From the cell containing the given text, extract its center point as (X, Y) coordinate. 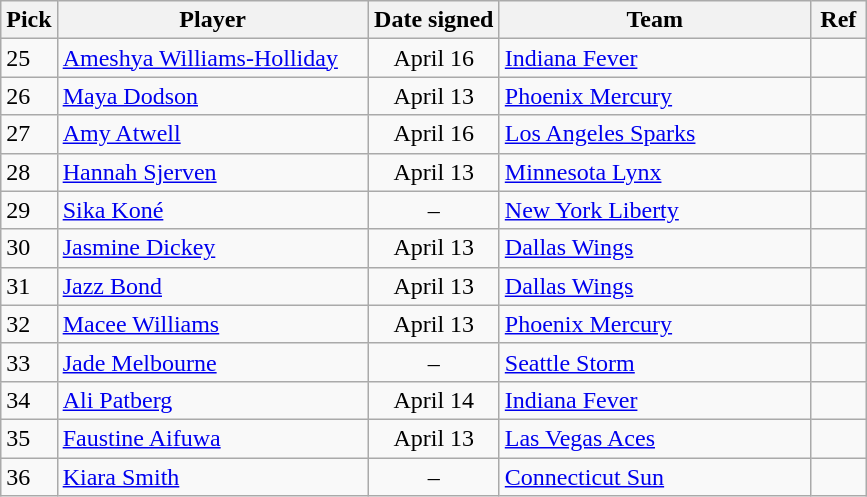
Jazz Bond (212, 286)
29 (29, 210)
Jasmine Dickey (212, 248)
Pick (29, 20)
Connecticut Sun (654, 477)
31 (29, 286)
33 (29, 362)
35 (29, 438)
Ameshya Williams-Holliday (212, 58)
Kiara Smith (212, 477)
36 (29, 477)
26 (29, 96)
Faustine Aifuwa (212, 438)
Las Vegas Aces (654, 438)
Ref (838, 20)
Team (654, 20)
Macee Williams (212, 324)
28 (29, 172)
25 (29, 58)
Player (212, 20)
34 (29, 400)
Jade Melbourne (212, 362)
Amy Atwell (212, 134)
Date signed (434, 20)
April 14 (434, 400)
Los Angeles Sparks (654, 134)
Sika Koné (212, 210)
Minnesota Lynx (654, 172)
32 (29, 324)
Seattle Storm (654, 362)
30 (29, 248)
Ali Patberg (212, 400)
Hannah Sjerven (212, 172)
New York Liberty (654, 210)
27 (29, 134)
Maya Dodson (212, 96)
